Output the (x, y) coordinate of the center of the cell containing the given text.  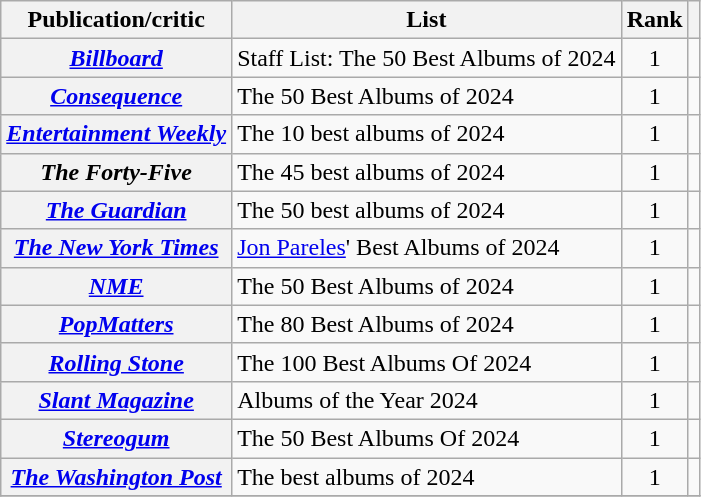
The 10 best albums of 2024 (427, 134)
List (427, 20)
The 45 best albums of 2024 (427, 172)
The 80 Best Albums of 2024 (427, 324)
Staff List: The 50 Best Albums of 2024 (427, 58)
Stereogum (116, 438)
Billboard (116, 58)
The Forty-Five (116, 172)
Consequence (116, 96)
Entertainment Weekly (116, 134)
Publication/critic (116, 20)
Jon Pareles' Best Albums of 2024 (427, 248)
NME (116, 286)
The 50 Best Albums Of 2024 (427, 438)
Rank (654, 20)
The Guardian (116, 210)
Albums of the Year 2024 (427, 400)
Slant Magazine (116, 400)
The Washington Post (116, 477)
PopMatters (116, 324)
The 100 Best Albums Of 2024 (427, 362)
Rolling Stone (116, 362)
The best albums of 2024 (427, 477)
The 50 best albums of 2024 (427, 210)
The New York Times (116, 248)
